Determine the (X, Y) coordinate at the center of the cell enclosing the given text.  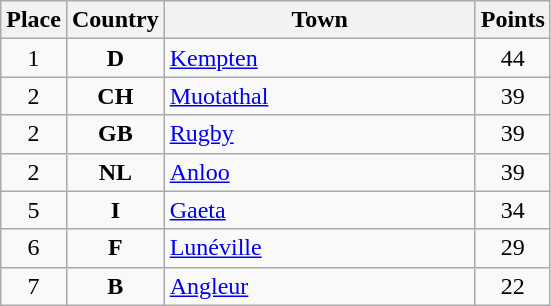
Points (512, 20)
Town (320, 20)
GB (115, 134)
NL (115, 172)
B (115, 286)
Lunéville (320, 248)
F (115, 248)
Muotathal (320, 96)
CH (115, 96)
Angleur (320, 286)
I (115, 210)
5 (34, 210)
Kempten (320, 58)
34 (512, 210)
22 (512, 286)
Anloo (320, 172)
D (115, 58)
7 (34, 286)
Gaeta (320, 210)
1 (34, 58)
Place (34, 20)
6 (34, 248)
Rugby (320, 134)
Country (115, 20)
29 (512, 248)
44 (512, 58)
